Extract the [x, y] coordinate from the center of the cell holding the provided text.  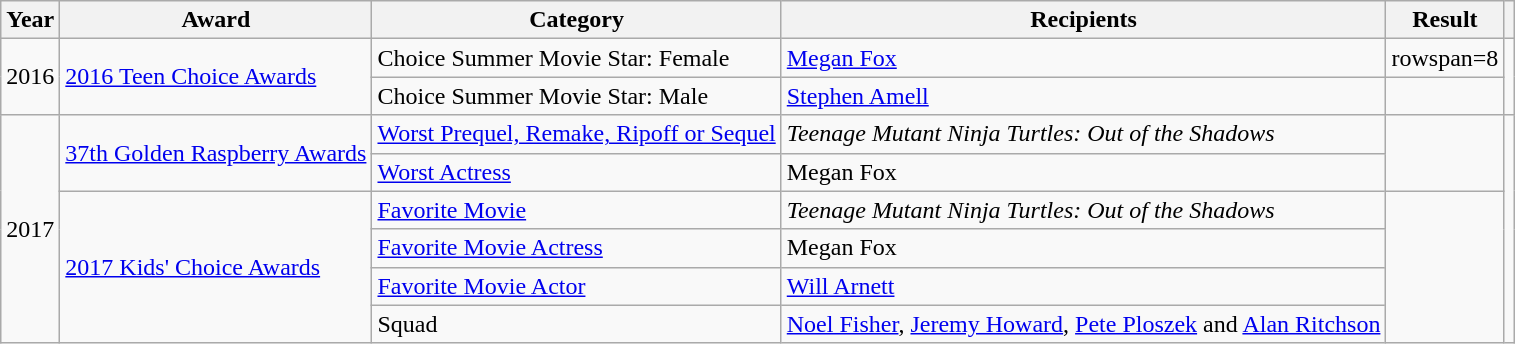
2017 [30, 229]
Year [30, 20]
Favorite Movie Actress [576, 248]
37th Golden Raspberry Awards [216, 153]
Choice Summer Movie Star: Female [576, 58]
Stephen Amell [1084, 96]
2016 [30, 77]
Noel Fisher, Jeremy Howard, Pete Ploszek and Alan Ritchson [1084, 324]
Worst Prequel, Remake, Ripoff or Sequel [576, 134]
Category [576, 20]
Award [216, 20]
Favorite Movie Actor [576, 286]
Favorite Movie [576, 210]
Will Arnett [1084, 286]
2016 Teen Choice Awards [216, 77]
Result [1445, 20]
Worst Actress [576, 172]
Choice Summer Movie Star: Male [576, 96]
Recipients [1084, 20]
rowspan=8 [1445, 58]
2017 Kids' Choice Awards [216, 267]
Squad [576, 324]
